Scan for the cell matching the given text and deliver its [X, Y] coordinate at center. 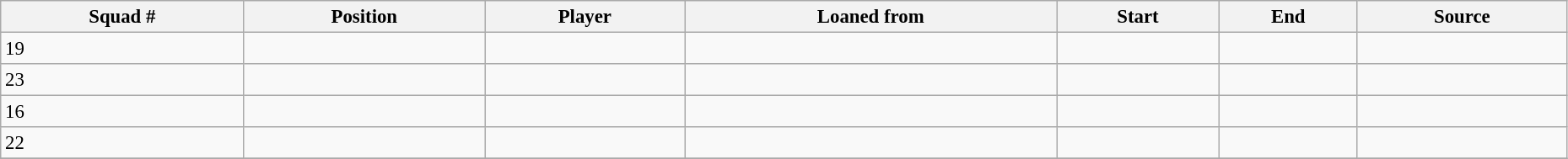
Squad # [122, 17]
Player [585, 17]
Loaned from [870, 17]
Position [364, 17]
Start [1138, 17]
19 [122, 49]
23 [122, 80]
Source [1462, 17]
End [1288, 17]
16 [122, 112]
22 [122, 143]
